Find where the given text appears and provide that cell's center as [X, Y] coordinate. 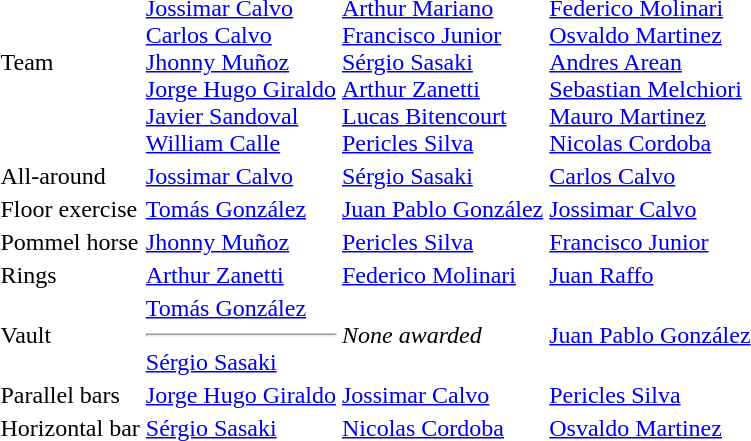
Federico Molinari [442, 275]
Sérgio Sasaki [442, 176]
Juan Pablo González [442, 209]
Tomás González [240, 209]
Arthur Zanetti [240, 275]
None awarded [442, 335]
Tomás GonzálezSérgio Sasaki [240, 335]
Jhonny Muñoz [240, 242]
Pericles Silva [442, 242]
Jorge Hugo Giraldo [240, 395]
